Locate the cell with the specified text and output its [X, Y] center coordinate. 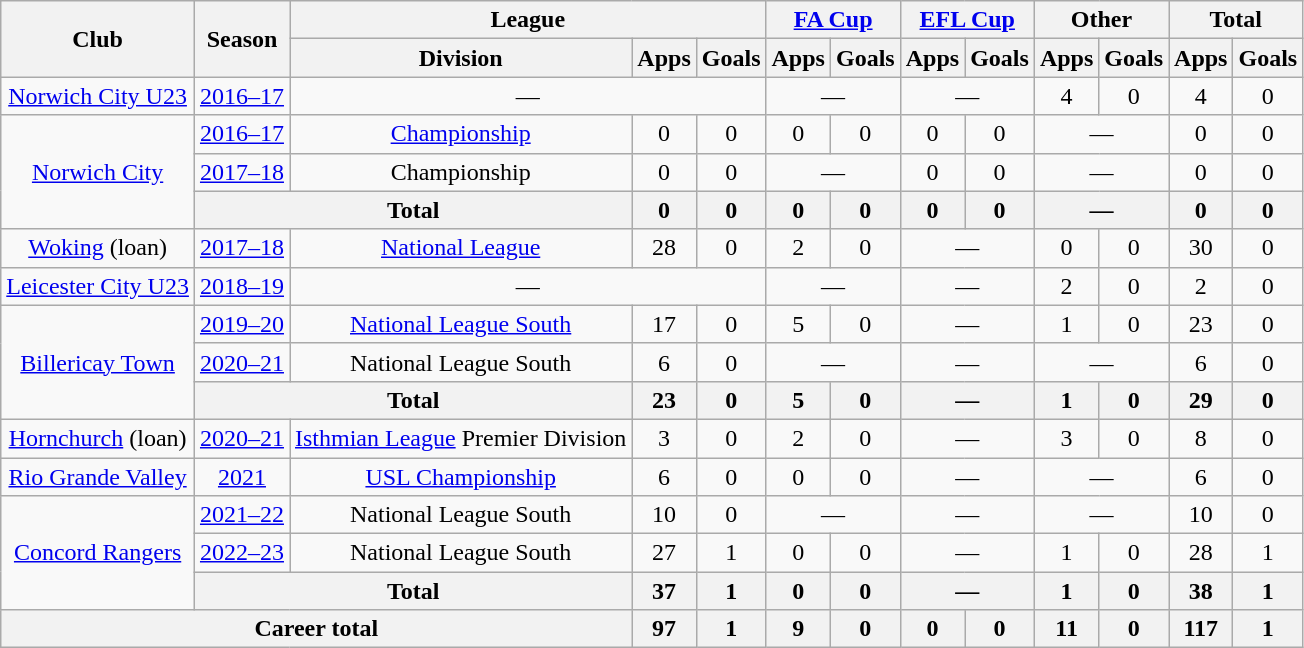
Leicester City U23 [98, 286]
Concord Rangers [98, 553]
2019–20 [242, 324]
117 [1201, 629]
Norwich City [98, 172]
Season [242, 39]
Hornchurch (loan) [98, 438]
30 [1201, 248]
97 [664, 629]
Other [1101, 20]
29 [1201, 400]
Career total [316, 629]
Club [98, 39]
2018–19 [242, 286]
Woking (loan) [98, 248]
Isthmian League Premier Division [461, 438]
9 [798, 629]
11 [1066, 629]
37 [664, 591]
2022–23 [242, 553]
38 [1201, 591]
USL Championship [461, 477]
EFL Cup [967, 20]
27 [664, 553]
National League [461, 248]
2021–22 [242, 515]
Rio Grande Valley [98, 477]
8 [1201, 438]
Billericay Town [98, 362]
17 [664, 324]
FA Cup [833, 20]
League [528, 20]
Norwich City U23 [98, 96]
2021 [242, 477]
Division [461, 58]
